For the text-containing cell, return its midpoint in [x, y] coordinate format. 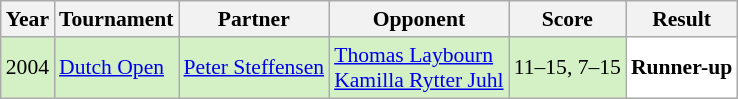
Peter Steffensen [254, 68]
Dutch Open [116, 68]
Runner-up [682, 68]
Year [28, 19]
Score [568, 19]
Opponent [419, 19]
Partner [254, 19]
2004 [28, 68]
11–15, 7–15 [568, 68]
Thomas Laybourn Kamilla Rytter Juhl [419, 68]
Result [682, 19]
Tournament [116, 19]
